Determine the (x, y) coordinate at the center of the cell enclosing the given text.  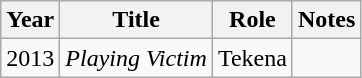
Playing Victim (136, 58)
Title (136, 20)
Notes (326, 20)
Year (30, 20)
Tekena (252, 58)
2013 (30, 58)
Role (252, 20)
